Output the (X, Y) coordinate of the center of the cell containing the given text.  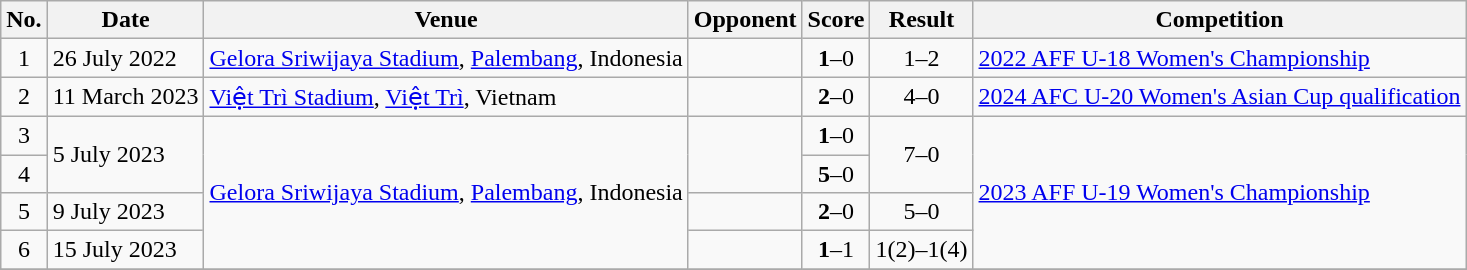
5 (24, 212)
4 (24, 173)
1(2)–1(4) (922, 250)
Việt Trì Stadium, Việt Trì, Vietnam (446, 97)
2023 AFF U-19 Women's Championship (1220, 192)
4–0 (922, 97)
Opponent (745, 20)
9 July 2023 (126, 212)
Date (126, 20)
1–2 (922, 58)
26 July 2022 (126, 58)
2 (24, 97)
2024 AFC U-20 Women's Asian Cup qualification (1220, 97)
Score (836, 20)
1–1 (836, 250)
Competition (1220, 20)
15 July 2023 (126, 250)
3 (24, 135)
6 (24, 250)
11 March 2023 (126, 97)
2022 AFF U-18 Women's Championship (1220, 58)
7–0 (922, 154)
5 July 2023 (126, 154)
Venue (446, 20)
Result (922, 20)
1 (24, 58)
No. (24, 20)
